Search for the cell housing the specified text and yield its (X, Y) center coordinate. 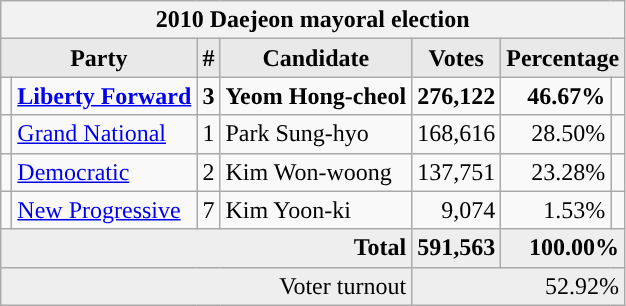
Voter turnout (206, 286)
1.53% (556, 210)
46.67% (556, 96)
Votes (456, 58)
100.00% (563, 248)
Liberty Forward (104, 96)
Yeom Hong-cheol (316, 96)
# (208, 58)
Party (99, 58)
168,616 (456, 134)
Total (206, 248)
2 (208, 172)
9,074 (456, 210)
28.50% (556, 134)
Kim Won-woong (316, 172)
3 (208, 96)
591,563 (456, 248)
137,751 (456, 172)
Kim Yoon-ki (316, 210)
1 (208, 134)
Candidate (316, 58)
23.28% (556, 172)
Percentage (563, 58)
Park Sung-hyo (316, 134)
52.92% (518, 286)
7 (208, 210)
2010 Daejeon mayoral election (313, 20)
New Progressive (104, 210)
Democratic (104, 172)
Grand National (104, 134)
276,122 (456, 96)
